Return [x, y] of the center of cell containing provided text 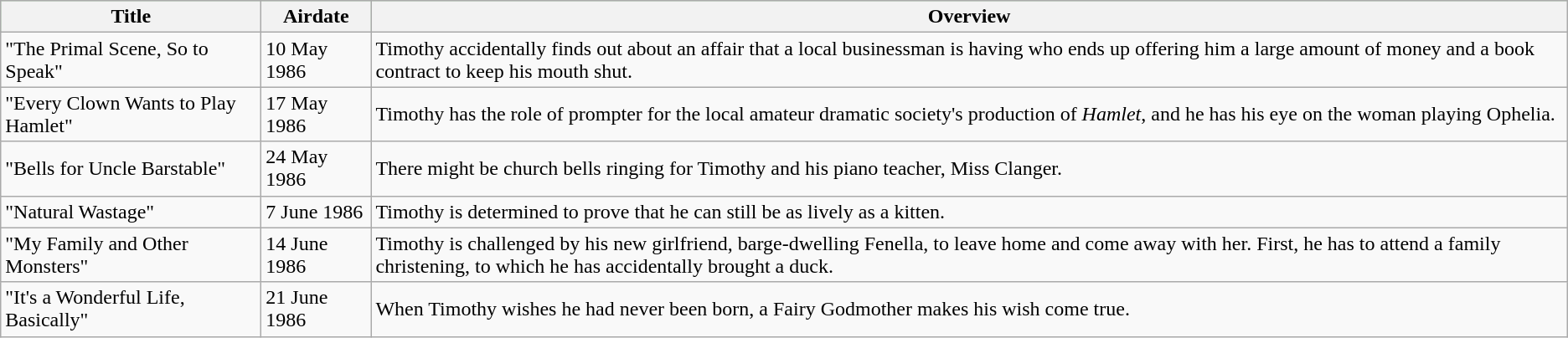
Title [131, 17]
Airdate [317, 17]
When Timothy wishes he had never been born, a Fairy Godmother makes his wish come true. [969, 310]
"My Family and Other Monsters" [131, 254]
21 June 1986 [317, 310]
24 May 1986 [317, 169]
Overview [969, 17]
10 May 1986 [317, 60]
"Bells for Uncle Barstable" [131, 169]
14 June 1986 [317, 254]
Timothy is determined to prove that he can still be as lively as a kitten. [969, 212]
"Every Clown Wants to Play Hamlet" [131, 114]
There might be church bells ringing for Timothy and his piano teacher, Miss Clanger. [969, 169]
Timothy has the role of prompter for the local amateur dramatic society's production of Hamlet, and he has his eye on the woman playing Ophelia. [969, 114]
"Natural Wastage" [131, 212]
"It's a Wonderful Life, Basically" [131, 310]
7 June 1986 [317, 212]
"The Primal Scene, So to Speak" [131, 60]
17 May 1986 [317, 114]
